Output the (X, Y) coordinate of the center of the cell containing the given text.  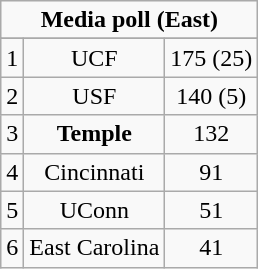
6 (12, 248)
Temple (94, 134)
2 (12, 96)
175 (25) (212, 58)
UConn (94, 210)
3 (12, 134)
132 (212, 134)
140 (5) (212, 96)
91 (212, 172)
Media poll (East) (130, 20)
1 (12, 58)
UCF (94, 58)
5 (12, 210)
Cincinnati (94, 172)
51 (212, 210)
USF (94, 96)
East Carolina (94, 248)
41 (212, 248)
4 (12, 172)
